Locate the cell with the specified text and output its (x, y) center coordinate. 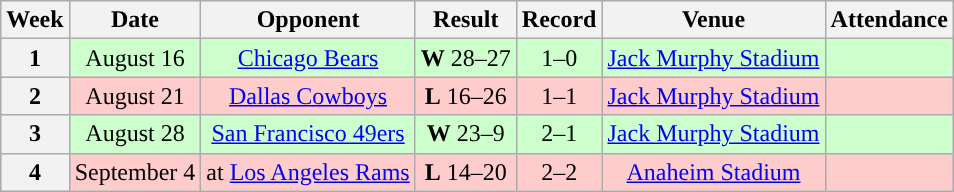
Date (135, 20)
August 16 (135, 58)
San Francisco 49ers (308, 134)
August 21 (135, 96)
August 28 (135, 134)
4 (35, 172)
W 23–9 (466, 134)
Week (35, 20)
1 (35, 58)
Chicago Bears (308, 58)
2 (35, 96)
Anaheim Stadium (714, 172)
L 16–26 (466, 96)
2–1 (559, 134)
L 14–20 (466, 172)
W 28–27 (466, 58)
Dallas Cowboys (308, 96)
Record (559, 20)
Venue (714, 20)
2–2 (559, 172)
1–1 (559, 96)
3 (35, 134)
at Los Angeles Rams (308, 172)
1–0 (559, 58)
September 4 (135, 172)
Attendance (889, 20)
Result (466, 20)
Opponent (308, 20)
